Identify which cell holds the provided text, then report its (x, y) central coordinate. 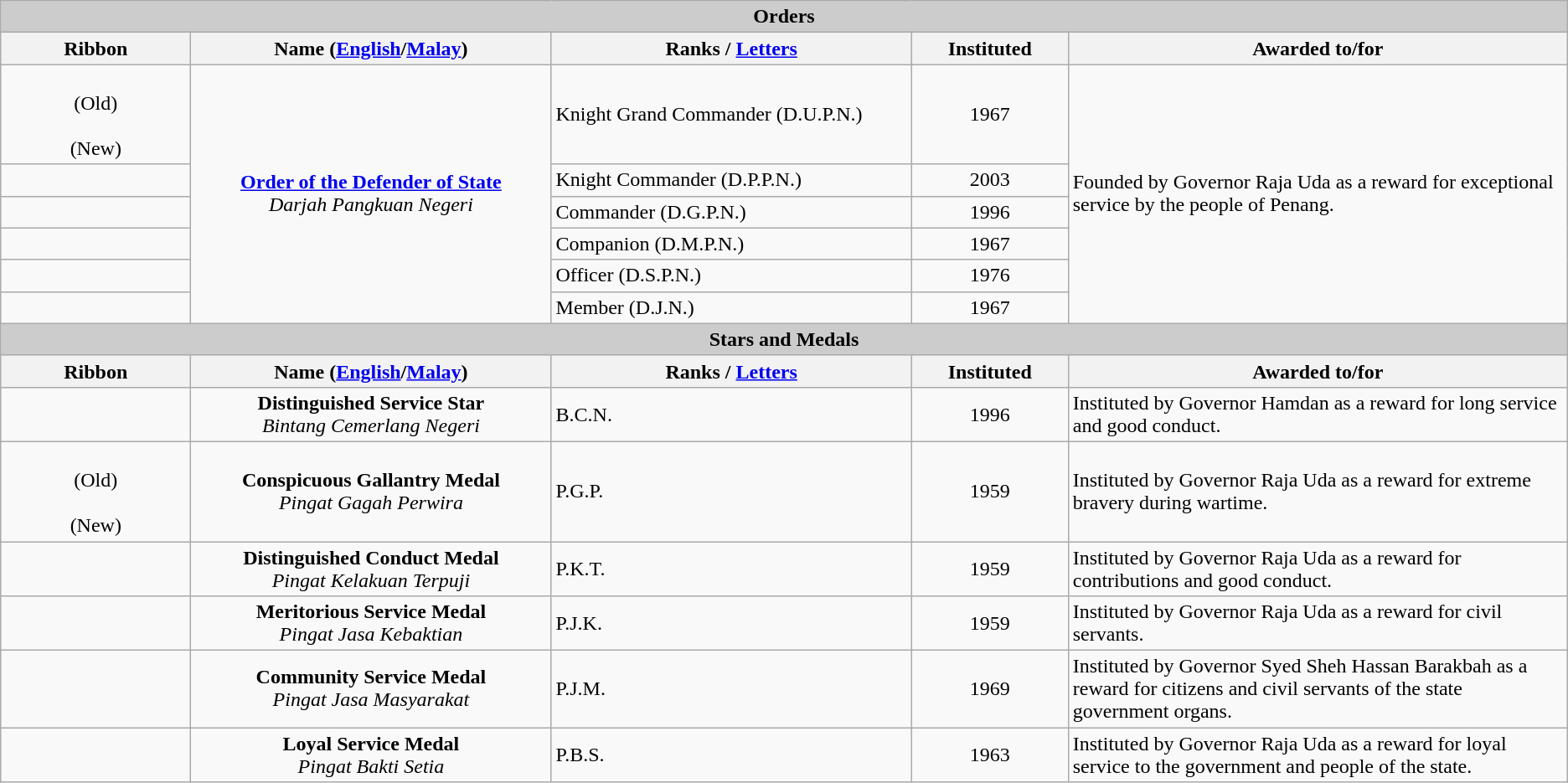
Stars and Medals (784, 339)
Community Service MedalPingat Jasa Masyarakat (371, 689)
Conspicuous Gallantry MedalPingat Gagah Perwira (371, 491)
P.K.T. (731, 568)
P.G.P. (731, 491)
Distinguished Service StarBintang Cemerlang Negeri (371, 414)
Instituted by Governor Raja Uda as a reward for extreme bravery during wartime. (1318, 491)
P.J.K. (731, 623)
1963 (990, 755)
Member (D.J.N.) (731, 307)
Instituted by Governor Raja Uda as a reward for civil servants. (1318, 623)
P.B.S. (731, 755)
Orders (784, 17)
Commander (D.G.P.N.) (731, 212)
2003 (990, 180)
Instituted by Governor Syed Sheh Hassan Barakbah as a reward for citizens and civil servants of the state government organs. (1318, 689)
P.J.M. (731, 689)
1976 (990, 276)
Instituted by Governor Raja Uda as a reward for contributions and good conduct. (1318, 568)
1969 (990, 689)
Instituted by Governor Hamdan as a reward for long service and good conduct. (1318, 414)
Meritorious Service MedalPingat Jasa Kebaktian (371, 623)
Knight Commander (D.P.P.N.) (731, 180)
Loyal Service MedalPingat Bakti Setia (371, 755)
Officer (D.S.P.N.) (731, 276)
Knight Grand Commander (D.U.P.N.) (731, 114)
Instituted by Governor Raja Uda as a reward for loyal service to the government and people of the state. (1318, 755)
Companion (D.M.P.N.) (731, 244)
Founded by Governor Raja Uda as a reward for exceptional service by the people of Penang. (1318, 194)
Distinguished Conduct MedalPingat Kelakuan Terpuji (371, 568)
Order of the Defender of StateDarjah Pangkuan Negeri (371, 194)
B.C.N. (731, 414)
